Return (X, Y) of the center of cell containing provided text 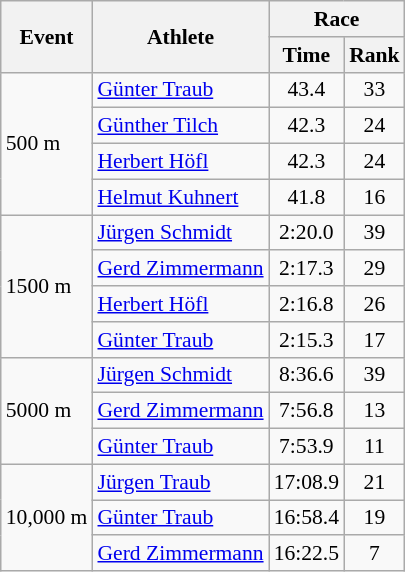
Time (306, 55)
26 (374, 304)
19 (374, 518)
43.4 (306, 90)
Event (47, 36)
7 (374, 554)
Race (337, 19)
2:16.8 (306, 304)
17:08.9 (306, 482)
10,000 m (47, 518)
41.8 (306, 197)
11 (374, 447)
5000 m (47, 410)
16:58.4 (306, 518)
33 (374, 90)
16 (374, 197)
2:20.0 (306, 233)
2:15.3 (306, 340)
2:17.3 (306, 269)
Helmut Kuhnert (180, 197)
500 m (47, 143)
1500 m (47, 286)
21 (374, 482)
13 (374, 411)
7:56.8 (306, 411)
Rank (374, 55)
29 (374, 269)
Jürgen Traub (180, 482)
16:22.5 (306, 554)
Athlete (180, 36)
17 (374, 340)
7:53.9 (306, 447)
8:36.6 (306, 375)
Günther Tilch (180, 126)
